From the cell containing the given text, extract its center point as (X, Y) coordinate. 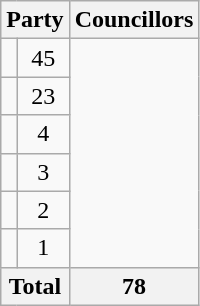
4 (43, 134)
Councillors (134, 20)
3 (43, 172)
23 (43, 96)
1 (43, 248)
Total (35, 286)
Party (35, 20)
2 (43, 210)
45 (43, 58)
78 (134, 286)
